Provide the [X, Y] coordinate of the cell's center where the given text is located.  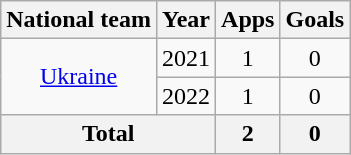
2021 [186, 58]
2022 [186, 96]
Apps [248, 20]
Goals [315, 20]
Total [108, 134]
Ukraine [79, 77]
2 [248, 134]
Year [186, 20]
National team [79, 20]
